Extract the [X, Y] coordinate from the center of the cell holding the provided text.  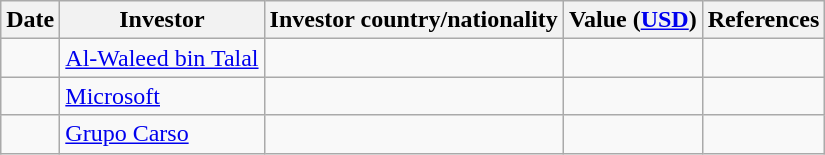
References [764, 20]
Al-Waleed bin Talal [162, 58]
Date [30, 20]
Microsoft [162, 96]
Grupo Carso [162, 134]
Investor country/nationality [414, 20]
Value (USD) [632, 20]
Investor [162, 20]
